Return the [x, y] coordinate for the center point of the cell that contains the specified text.  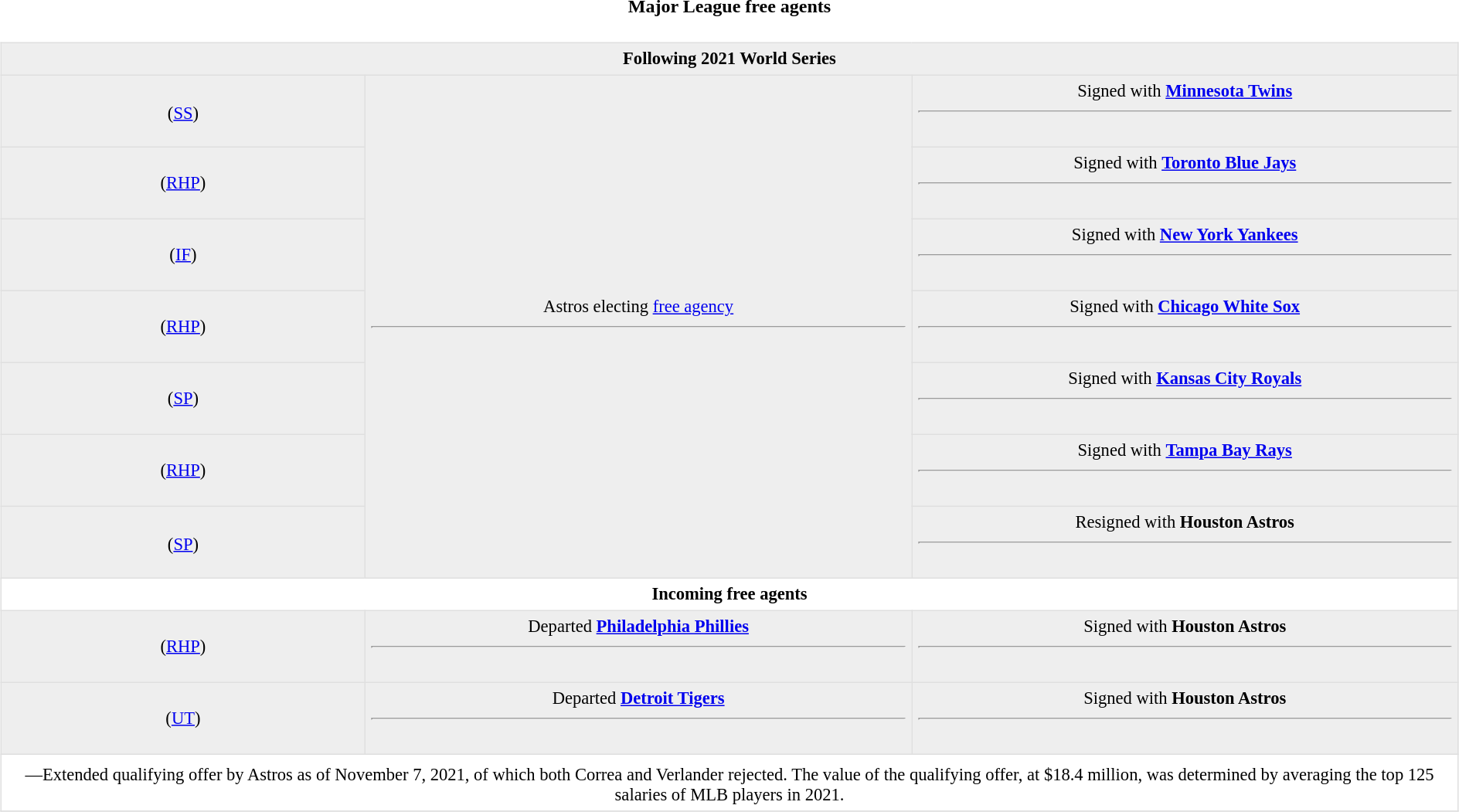
Departed Detroit Tigers [638, 719]
(SS) [182, 111]
Resigned with Houston Astros [1185, 542]
Signed with Minnesota Twins [1185, 111]
(UT) [182, 719]
Signed with Chicago White Sox [1185, 326]
Signed with Tampa Bay Rays [1185, 470]
Departed Philadelphia Phillies [638, 647]
(IF) [182, 255]
Astros electing free agency [638, 326]
Following 2021 World Series [729, 59]
Signed with New York Yankees [1185, 255]
Signed with Toronto Blue Jays [1185, 182]
Signed with Kansas City Royals [1185, 399]
Incoming free agents [729, 595]
